Determine the (x, y) coordinate at the center of the cell enclosing the given text.  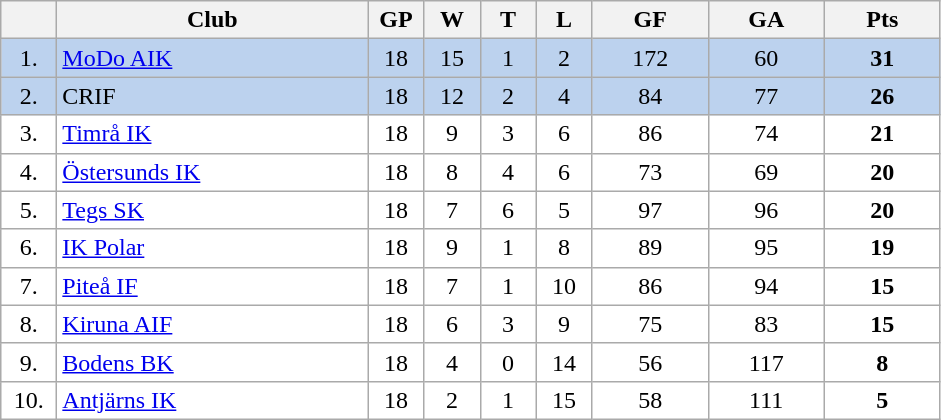
89 (650, 248)
Piteå IF (212, 286)
Antjärns IK (212, 400)
6. (29, 248)
CRIF (212, 96)
97 (650, 210)
12 (452, 96)
74 (766, 134)
MoDo AIK (212, 58)
Bodens BK (212, 362)
Club (212, 20)
117 (766, 362)
84 (650, 96)
69 (766, 172)
0 (508, 362)
Kiruna AIF (212, 324)
GF (650, 20)
8. (29, 324)
75 (650, 324)
Tegs SK (212, 210)
Timrå IK (212, 134)
172 (650, 58)
56 (650, 362)
95 (766, 248)
GP (396, 20)
21 (882, 134)
W (452, 20)
IK Polar (212, 248)
7. (29, 286)
9. (29, 362)
58 (650, 400)
2. (29, 96)
5. (29, 210)
4. (29, 172)
94 (766, 286)
77 (766, 96)
26 (882, 96)
GA (766, 20)
14 (564, 362)
83 (766, 324)
1. (29, 58)
111 (766, 400)
60 (766, 58)
10. (29, 400)
Pts (882, 20)
19 (882, 248)
96 (766, 210)
T (508, 20)
L (564, 20)
31 (882, 58)
10 (564, 286)
Östersunds IK (212, 172)
3. (29, 134)
73 (650, 172)
